Pinpoint the cell where the given text exists, returning its [X, Y] midpoint coordinate. 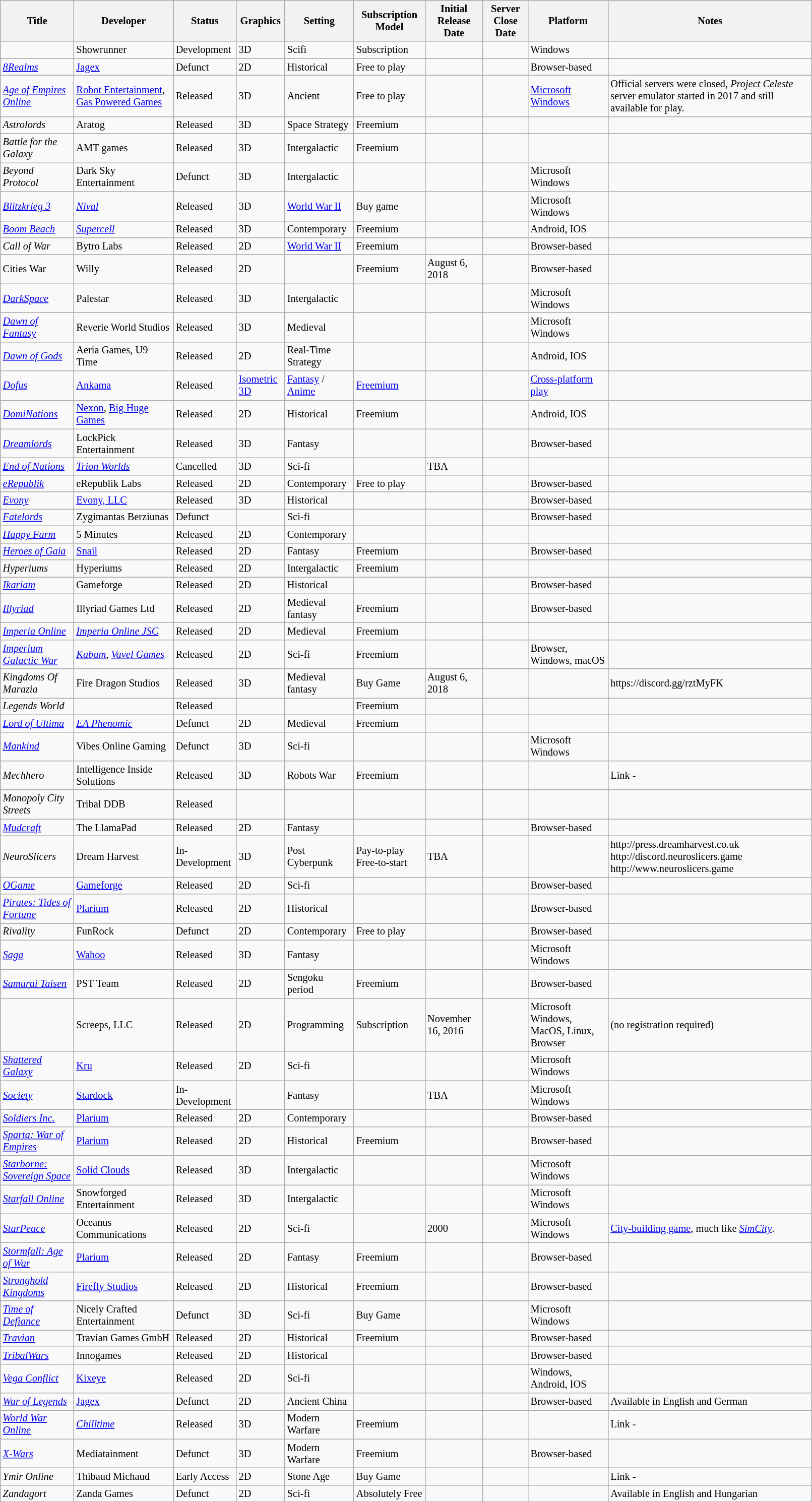
Platform [569, 21]
Cross-platform play [569, 386]
Travian [37, 1338]
Thibaud Michaud [123, 1476]
Sparta: War of Empires [37, 1141]
PST Team [123, 984]
Zanda Games [123, 1493]
Willy [123, 269]
End of Nations [37, 466]
Travian Games GmbH [123, 1338]
Kixeye [123, 1379]
Robots War [320, 775]
Mudcraft [37, 828]
Kabam, Vavel Games [123, 654]
Shattered Galaxy [37, 1066]
Available in English and German [710, 1401]
Pirates: Tides of Fortune [37, 909]
Oceanus Communications [123, 1228]
Buy game [389, 206]
Illyriad Games Ltd [123, 608]
Subscription Model [389, 21]
LockPick Entertainment [123, 444]
Ancient [320, 96]
Happy Farm [37, 534]
Available in English and Hungarian [710, 1493]
Ikariam [37, 585]
Windows, Android, IOS [569, 1379]
Palestar [123, 298]
Snail [123, 551]
Samurai Taisen [37, 984]
Mechhero [37, 775]
Stardock [123, 1095]
Wahoo [123, 955]
Zygimantas Berziunas [123, 517]
Sengoku period [320, 984]
FunRock [123, 931]
Saga [37, 955]
Heroes of Gaia [37, 551]
Trion Worlds [123, 466]
Cities War [37, 269]
5 Minutes [123, 534]
Absolutely Free [389, 1493]
Title [37, 21]
City-building game, much like SimCity. [710, 1228]
Blitzkrieg 3 [37, 206]
Developer [123, 21]
Kingdoms Of Marazia [37, 683]
AMT games [123, 148]
Nexon, Big Huge Games [123, 414]
Boom Beach [37, 229]
Vega Conflict [37, 1379]
8Realms [37, 67]
Starborne: Sovereign Space [37, 1170]
Space Strategy [320, 125]
Pay-to-play Free-to-start [389, 856]
Reverie World Studios [123, 327]
Fatelords [37, 517]
Supercell [123, 229]
Dark Sky Entertainment [123, 177]
Ancient China [320, 1401]
Astrolords [37, 125]
Evony [37, 500]
eRepublik Labs [123, 483]
Notes [710, 21]
Browser, Windows, macOS [569, 654]
Mediatainment [123, 1454]
Firefly Studios [123, 1286]
Server Close Date [506, 21]
X-Wars [37, 1454]
Nival [123, 206]
Legends World [37, 706]
Showrunner [123, 50]
Scifi [320, 50]
http://press.dreamharvest.co.uk http://discord.neuroslicers.game http://www.neuroslicers.game [710, 856]
Soldiers Inc. [37, 1118]
Imperia Online [37, 631]
World War Online [37, 1424]
Official servers were closed, Project Celeste server emulator started in 2017 and still available for play. [710, 96]
StarPeace [37, 1228]
Lord of Ultima [37, 723]
Solid Clouds [123, 1170]
Dawn of Gods [37, 356]
Starfall Online [37, 1199]
Dreamlords [37, 444]
Stone Age [320, 1476]
Setting [320, 21]
DarkSpace [37, 298]
Ymir Online [37, 1476]
Bytro Labs [123, 246]
Early Access [205, 1476]
Intelligence Inside Solutions [123, 775]
Stormfall: Age of War [37, 1258]
Screeps, LLC [123, 1025]
https://discord.gg/rztMyFK [710, 683]
OGame [37, 886]
Innogames [123, 1355]
EA Phenomic [123, 723]
Call of War [37, 246]
Society [37, 1095]
Kru [123, 1066]
eRepublik [37, 483]
Isometric 3D [261, 386]
Dream Harvest [123, 856]
The LlamaPad [123, 828]
Aeria Games, U9 Time [123, 356]
Snowforged Entertainment [123, 1199]
Post Cyberpunk [320, 856]
NeuroSlicers [37, 856]
Initial Release Date [454, 21]
Tribal DDB [123, 804]
Evony, LLC [123, 500]
Dofus [37, 386]
Chilltime [123, 1424]
Fantasy / Anime [320, 386]
Development [205, 50]
Imperium Galactic War [37, 654]
(no registration required) [710, 1025]
War of Legends [37, 1401]
Beyond Protocol [37, 177]
Programming [320, 1025]
November 16, 2016 [454, 1025]
Real-Time Strategy [320, 356]
Ankama [123, 386]
Fire Dragon Studios [123, 683]
Battle for the Galaxy [37, 148]
TribalWars [37, 1355]
Zandagort [37, 1493]
Cancelled [205, 466]
Monopoly City Streets [37, 804]
Nicely Crafted Entertainment [123, 1316]
Imperia Online JSC [123, 631]
Graphics [261, 21]
Status [205, 21]
Age of Empires Online [37, 96]
Mankind [37, 746]
Windows [569, 50]
Stronghold Kingdoms [37, 1286]
Vibes Online Gaming [123, 746]
Rivality [37, 931]
Robot Entertainment, Gas Powered Games [123, 96]
DomiNations [37, 414]
Aratog [123, 125]
Illyriad [37, 608]
Dawn of Fantasy [37, 327]
2000 [454, 1228]
Microsoft Windows, MacOS, Linux, Browser [569, 1025]
Time of Defiance [37, 1316]
